Capture the cell that displays the provided text and extract its (x, y) central coordinate. 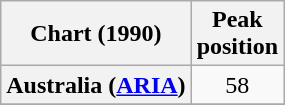
58 (237, 85)
Australia (ARIA) (96, 85)
Peakposition (237, 34)
Chart (1990) (96, 34)
